Detect which cell encompasses the target text, then output its [X, Y] center coordinate. 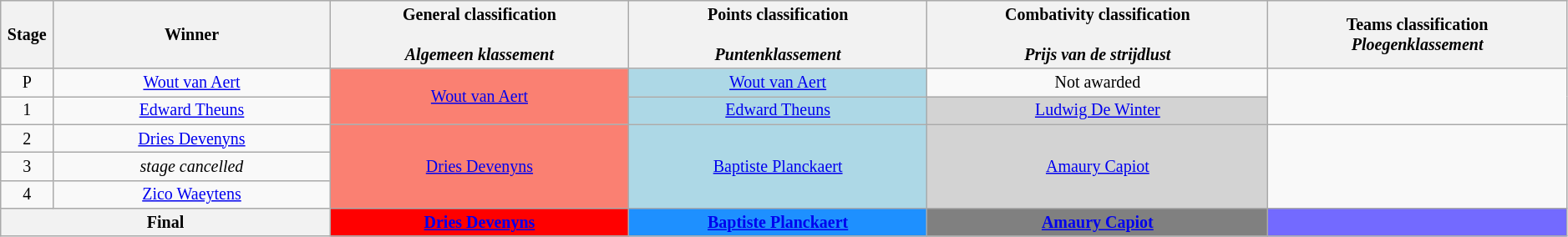
3 [27, 167]
P [27, 83]
General classificationAlgemeen klassement [480, 35]
Winner [192, 35]
Ludwig De Winter [1098, 110]
Points classificationPuntenklassement [779, 35]
2 [27, 139]
Zico Waeytens [192, 194]
Stage [27, 35]
Not awarded [1098, 83]
4 [27, 194]
Final [165, 222]
Teams classificationPloegenklassement [1417, 35]
Combativity classificationPrijs van de strijdlust [1098, 35]
stage cancelled [192, 167]
1 [27, 110]
